Scan for the cell matching the given text and deliver its (x, y) coordinate at center. 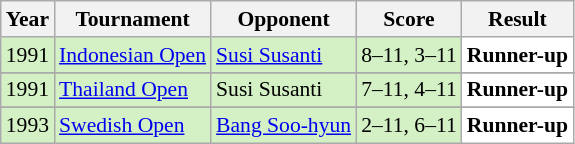
Year (28, 19)
1993 (28, 126)
Indonesian Open (132, 55)
Result (518, 19)
Swedish Open (132, 126)
Score (409, 19)
Opponent (284, 19)
Tournament (132, 19)
Bang Soo-hyun (284, 126)
8–11, 3–11 (409, 55)
Thailand Open (132, 90)
7–11, 4–11 (409, 90)
2–11, 6–11 (409, 126)
